Detect which cell encompasses the target text, then output its (X, Y) center coordinate. 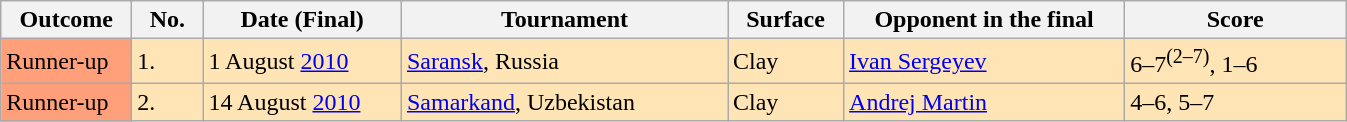
Date (Final) (302, 20)
6–7(2–7), 1–6 (1236, 62)
No. (168, 20)
Andrej Martin (984, 102)
Opponent in the final (984, 20)
1 August 2010 (302, 62)
Ivan Sergeyev (984, 62)
4–6, 5–7 (1236, 102)
Outcome (66, 20)
Surface (786, 20)
Samarkand, Uzbekistan (564, 102)
Saransk, Russia (564, 62)
2. (168, 102)
Score (1236, 20)
14 August 2010 (302, 102)
Tournament (564, 20)
1. (168, 62)
